Return (x, y) of the center of cell containing provided text 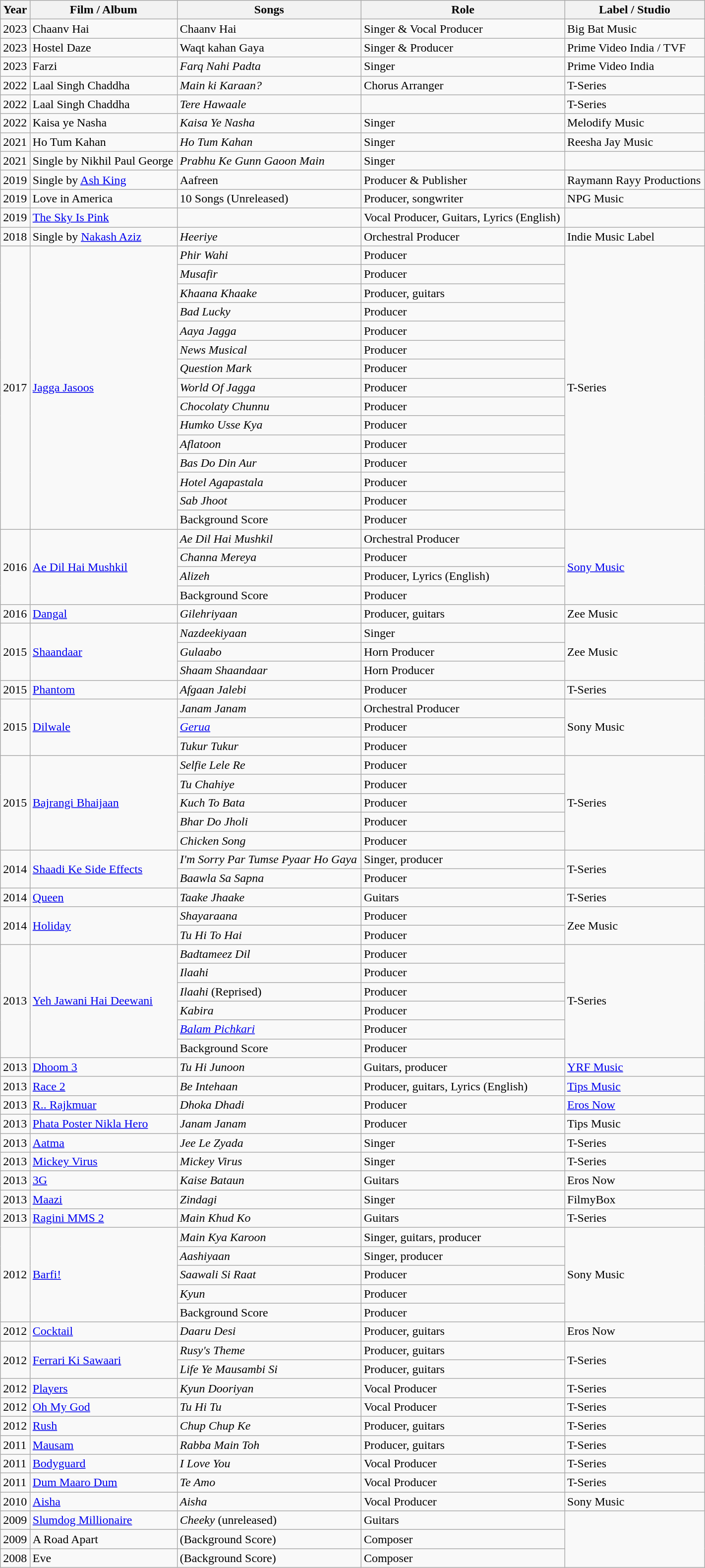
Gerua (269, 727)
Saawali Si Raat (269, 1275)
Melodify Music (635, 123)
Race 2 (103, 1086)
Life Ye Mausambi Si (269, 1369)
Daaru Desi (269, 1331)
Producer, songwriter (463, 198)
News Musical (269, 350)
Producer, Lyrics (English) (463, 576)
Role (463, 10)
Heeriye (269, 237)
Tu Chahiye (269, 784)
Nazdeekiyaan (269, 633)
Songs (269, 10)
FilmyBox (635, 1199)
2018 (15, 237)
Bas Do Din Aur (269, 463)
Aashiyaan (269, 1256)
World Of Jagga (269, 387)
Single by Nakash Aziz (103, 237)
Humko Usse Kya (269, 425)
Rush (103, 1426)
Balam Pichkari (269, 1029)
Shayaraana (269, 916)
Rabba Main Toh (269, 1445)
Players (103, 1388)
Holiday (103, 926)
Guitars, producer (463, 1067)
Gulaabo (269, 652)
Phantom (103, 690)
Waqt kahan Gaya (269, 48)
Chup Chup Ke (269, 1426)
R.. Rajkmuar (103, 1105)
Oh My God (103, 1407)
Ragini MMS 2 (103, 1218)
Single by Ash King (103, 180)
Kyun (269, 1294)
Tu Hi Tu (269, 1407)
Mausam (103, 1445)
I'm Sorry Par Tumse Pyaar Ho Gaya (269, 860)
Tukur Tukur (269, 746)
Tere Hawaale (269, 104)
Year (15, 10)
Taake Jhaake (269, 897)
Be Intehaan (269, 1086)
Shaandaar (103, 652)
Yeh Jawani Hai Deewani (103, 1001)
Singer & Vocal Producer (463, 29)
Cheeky (unreleased) (269, 1520)
Kaisa Ye Nasha (269, 123)
Farzi (103, 66)
Maazi (103, 1199)
Bodyguard (103, 1464)
Prime Video India / TVF (635, 48)
Single by Nikhil Paul George (103, 161)
Slumdog Millionaire (103, 1520)
Aafreen (269, 180)
Khaana Khaake (269, 293)
Aaya Jagga (269, 331)
Ilaahi (Reprised) (269, 992)
Eve (103, 1558)
10 Songs (Unreleased) (269, 198)
Hotel Agapastala (269, 482)
Tu Hi Junoon (269, 1067)
Hostel Daze (103, 48)
Prabhu Ke Gunn Gaoon Main (269, 161)
Kyun Dooriyan (269, 1388)
Cocktail (103, 1331)
I Love You (269, 1464)
Farq Nahi Padta (269, 66)
Kabira (269, 1010)
Kaisa ye Nasha (103, 123)
The Sky Is Pink (103, 217)
Main Kya Karoon (269, 1237)
Aatma (103, 1142)
Dilwale (103, 727)
Shaam Shaandaar (269, 671)
Ferrari Ki Sawaari (103, 1360)
Question Mark (269, 369)
Barfi! (103, 1275)
Label / Studio (635, 10)
Badtameez Dil (269, 954)
Queen (103, 897)
Shaadi Ke Side Effects (103, 869)
YRF Music (635, 1067)
Love in America (103, 198)
Alizeh (269, 576)
2017 (15, 388)
Afgaan Jalebi (269, 690)
Bad Lucky (269, 312)
Selfie Lele Re (269, 765)
Vocal Producer, Guitars, Lyrics (English) (463, 217)
Producer & Publisher (463, 180)
Zindagi (269, 1199)
Producer, guitars, Lyrics (English) (463, 1086)
Sab Jhoot (269, 501)
Gilehriyaan (269, 614)
Aflatoon (269, 444)
2010 (15, 1502)
Kaise Bataun (269, 1181)
Rusy's Theme (269, 1350)
Musafir (269, 274)
Baawla Sa Sapna (269, 878)
Phata Poster Nikla Hero (103, 1124)
Bhar Do Jholi (269, 821)
Te Amo (269, 1483)
Jee Le Zyada (269, 1142)
Kuch To Bata (269, 803)
Big Bat Music (635, 29)
Singer & Producer (463, 48)
Chicken Song (269, 841)
Jagga Jasoos (103, 388)
Phir Wahi (269, 255)
Main Khud Ko (269, 1218)
Indie Music Label (635, 237)
Main ki Karaan? (269, 85)
NPG Music (635, 198)
Bajrangi Bhaijaan (103, 803)
Tu Hi To Hai (269, 935)
Dhoom 3 (103, 1067)
3G (103, 1181)
Chocolaty Chunnu (269, 406)
Dum Maaro Dum (103, 1483)
Chorus Arranger (463, 85)
2008 (15, 1558)
Dangal (103, 614)
Dhoka Dhadi (269, 1105)
Film / Album (103, 10)
Prime Video India (635, 66)
Ilaahi (269, 973)
Raymann Rayy Productions (635, 180)
Singer, guitars, producer (463, 1237)
A Road Apart (103, 1539)
Channa Mereya (269, 558)
Reesha Jay Music (635, 142)
